Locate the cell with the specified text and output its [x, y] center coordinate. 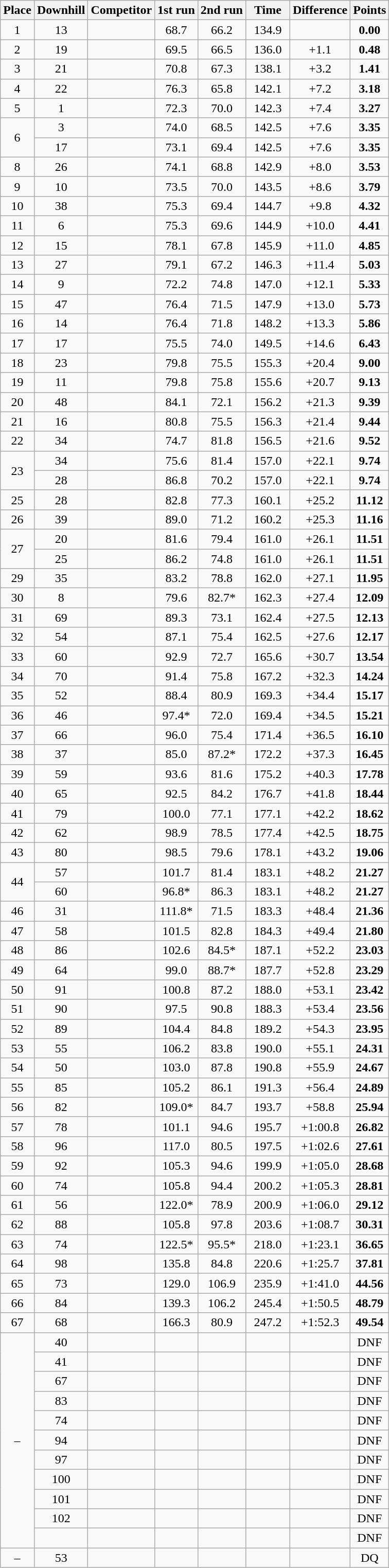
188.0 [268, 990]
18.62 [369, 813]
71.2 [221, 519]
169.3 [268, 696]
69 [61, 618]
79.4 [221, 539]
14.24 [369, 676]
99.0 [176, 970]
83 [61, 1401]
89.0 [176, 519]
146.3 [268, 265]
160.1 [268, 500]
142.9 [268, 167]
106.9 [221, 1283]
+8.0 [320, 167]
195.7 [268, 1126]
+43.2 [320, 852]
+11.4 [320, 265]
84.2 [221, 794]
86.8 [176, 480]
24.31 [369, 1048]
15.17 [369, 696]
172.2 [268, 754]
+13.0 [320, 304]
3.18 [369, 89]
30.31 [369, 1225]
176.7 [268, 794]
134.9 [268, 30]
81.8 [221, 441]
+40.3 [320, 774]
87.1 [176, 637]
136.0 [268, 49]
142.3 [268, 108]
2 [17, 49]
+27.6 [320, 637]
12.17 [369, 637]
18 [17, 363]
80.8 [176, 421]
105.2 [176, 1087]
11.95 [369, 578]
72.7 [221, 657]
+20.7 [320, 382]
+13.3 [320, 324]
+48.4 [320, 911]
+14.6 [320, 343]
72.0 [221, 715]
17.78 [369, 774]
100 [61, 1479]
4 [17, 89]
87.2 [221, 990]
98 [61, 1264]
147.0 [268, 285]
+58.8 [320, 1107]
9.39 [369, 402]
68.8 [221, 167]
92.5 [176, 794]
18.75 [369, 833]
+1:08.7 [320, 1225]
28.81 [369, 1185]
9.13 [369, 382]
82 [61, 1107]
74.7 [176, 441]
72.1 [221, 402]
171.4 [268, 735]
89 [61, 1029]
69.5 [176, 49]
245.4 [268, 1303]
+21.6 [320, 441]
+34.4 [320, 696]
156.2 [268, 402]
12.09 [369, 598]
+55.9 [320, 1068]
+10.0 [320, 225]
76.3 [176, 89]
33 [17, 657]
175.2 [268, 774]
3.53 [369, 167]
29 [17, 578]
156.3 [268, 421]
6.43 [369, 343]
144.9 [268, 225]
+1:41.0 [320, 1283]
+27.1 [320, 578]
129.0 [176, 1283]
67.3 [221, 69]
+21.3 [320, 402]
77.1 [221, 813]
+1:06.0 [320, 1205]
79.1 [176, 265]
96 [61, 1146]
3.27 [369, 108]
100.0 [176, 813]
104.4 [176, 1029]
199.9 [268, 1166]
74.1 [176, 167]
Difference [320, 10]
13.54 [369, 657]
191.3 [268, 1087]
70 [61, 676]
69.6 [221, 225]
+1:50.5 [320, 1303]
165.6 [268, 657]
91.4 [176, 676]
188.3 [268, 1009]
+53.4 [320, 1009]
82.7* [221, 598]
49 [17, 970]
61 [17, 1205]
4.41 [369, 225]
16.10 [369, 735]
86.3 [221, 892]
101.7 [176, 872]
200.9 [268, 1205]
94 [61, 1440]
90.8 [221, 1009]
78 [61, 1126]
86 [61, 950]
+1:52.3 [320, 1323]
84.7 [221, 1107]
4.32 [369, 206]
70.2 [221, 480]
91 [61, 990]
75.6 [176, 461]
84 [61, 1303]
169.4 [268, 715]
88.7* [221, 970]
+37.3 [320, 754]
68 [61, 1323]
43 [17, 852]
44 [17, 882]
79 [61, 813]
DQ [369, 1558]
+1:23.1 [320, 1244]
68.5 [221, 128]
23.03 [369, 950]
24.67 [369, 1068]
23.29 [369, 970]
+1:05.0 [320, 1166]
87.2* [221, 754]
65.8 [221, 89]
86.1 [221, 1087]
+27.4 [320, 598]
93.6 [176, 774]
178.1 [268, 852]
101 [61, 1499]
184.3 [268, 931]
+7.4 [320, 108]
177.1 [268, 813]
+42.2 [320, 813]
156.5 [268, 441]
25.94 [369, 1107]
+8.6 [320, 186]
1.41 [369, 69]
86.2 [176, 558]
5.33 [369, 285]
92.9 [176, 657]
87.8 [221, 1068]
+7.2 [320, 89]
122.5* [176, 1244]
12 [17, 245]
29.12 [369, 1205]
1st run [176, 10]
155.6 [268, 382]
+55.1 [320, 1048]
68.7 [176, 30]
70.8 [176, 69]
+27.5 [320, 618]
42 [17, 833]
36 [17, 715]
Place [17, 10]
+20.4 [320, 363]
12.13 [369, 618]
49.54 [369, 1323]
Time [268, 10]
21.80 [369, 931]
97.4* [176, 715]
80.5 [221, 1146]
200.2 [268, 1185]
83.2 [176, 578]
+12.1 [320, 285]
9.52 [369, 441]
98.9 [176, 833]
73 [61, 1283]
19.06 [369, 852]
23.56 [369, 1009]
88.4 [176, 696]
103.0 [176, 1068]
220.6 [268, 1264]
197.5 [268, 1146]
15.21 [369, 715]
Downhill [61, 10]
100.8 [176, 990]
+25.2 [320, 500]
23.42 [369, 990]
101.1 [176, 1126]
+11.0 [320, 245]
85 [61, 1087]
144.7 [268, 206]
+1:05.3 [320, 1185]
+1:00.8 [320, 1126]
+56.4 [320, 1087]
117.0 [176, 1146]
162.4 [268, 618]
11.12 [369, 500]
72.2 [176, 285]
77.3 [221, 500]
2nd run [221, 10]
67.8 [221, 245]
98.5 [176, 852]
66.2 [221, 30]
147.9 [268, 304]
162.0 [268, 578]
28.68 [369, 1166]
193.7 [268, 1107]
187.1 [268, 950]
94.4 [221, 1185]
122.0* [176, 1205]
143.5 [268, 186]
101.5 [176, 931]
190.0 [268, 1048]
+52.2 [320, 950]
78.9 [221, 1205]
166.3 [176, 1323]
48.79 [369, 1303]
96.0 [176, 735]
218.0 [268, 1244]
37.81 [369, 1264]
142.1 [268, 89]
63 [17, 1244]
190.8 [268, 1068]
67.2 [221, 265]
+42.5 [320, 833]
+54.3 [320, 1029]
+53.1 [320, 990]
36.65 [369, 1244]
5 [17, 108]
139.3 [176, 1303]
+41.8 [320, 794]
23.95 [369, 1029]
88 [61, 1225]
+34.5 [320, 715]
162.5 [268, 637]
84.5* [221, 950]
3.79 [369, 186]
135.8 [176, 1264]
78.1 [176, 245]
96.8* [176, 892]
109.0* [176, 1107]
5.86 [369, 324]
11.16 [369, 519]
95.5* [221, 1244]
162.3 [268, 598]
+52.8 [320, 970]
16.45 [369, 754]
+1:25.7 [320, 1264]
187.7 [268, 970]
+1.1 [320, 49]
102 [61, 1519]
90 [61, 1009]
9.44 [369, 421]
97.8 [221, 1225]
5.73 [369, 304]
0.00 [369, 30]
+30.7 [320, 657]
66.5 [221, 49]
235.9 [268, 1283]
18.44 [369, 794]
32 [17, 637]
21.36 [369, 911]
51 [17, 1009]
+36.5 [320, 735]
145.9 [268, 245]
160.2 [268, 519]
26.82 [369, 1126]
44.56 [369, 1283]
+1:02.6 [320, 1146]
73.5 [176, 186]
167.2 [268, 676]
189.2 [268, 1029]
84.1 [176, 402]
78.5 [221, 833]
+21.4 [320, 421]
148.2 [268, 324]
+3.2 [320, 69]
Points [369, 10]
72.3 [176, 108]
0.48 [369, 49]
71.8 [221, 324]
+9.8 [320, 206]
+25.3 [320, 519]
4.85 [369, 245]
Competitor [121, 10]
97.5 [176, 1009]
24.89 [369, 1087]
97 [61, 1459]
9.00 [369, 363]
138.1 [268, 69]
+32.3 [320, 676]
85.0 [176, 754]
155.3 [268, 363]
92 [61, 1166]
102.6 [176, 950]
30 [17, 598]
149.5 [268, 343]
80 [61, 852]
183.3 [268, 911]
5.03 [369, 265]
203.6 [268, 1225]
247.2 [268, 1323]
111.8* [176, 911]
+49.4 [320, 931]
89.3 [176, 618]
83.8 [221, 1048]
177.4 [268, 833]
105.3 [176, 1166]
27.61 [369, 1146]
78.8 [221, 578]
